Determine the (X, Y) coordinate at the center of the cell enclosing the given text.  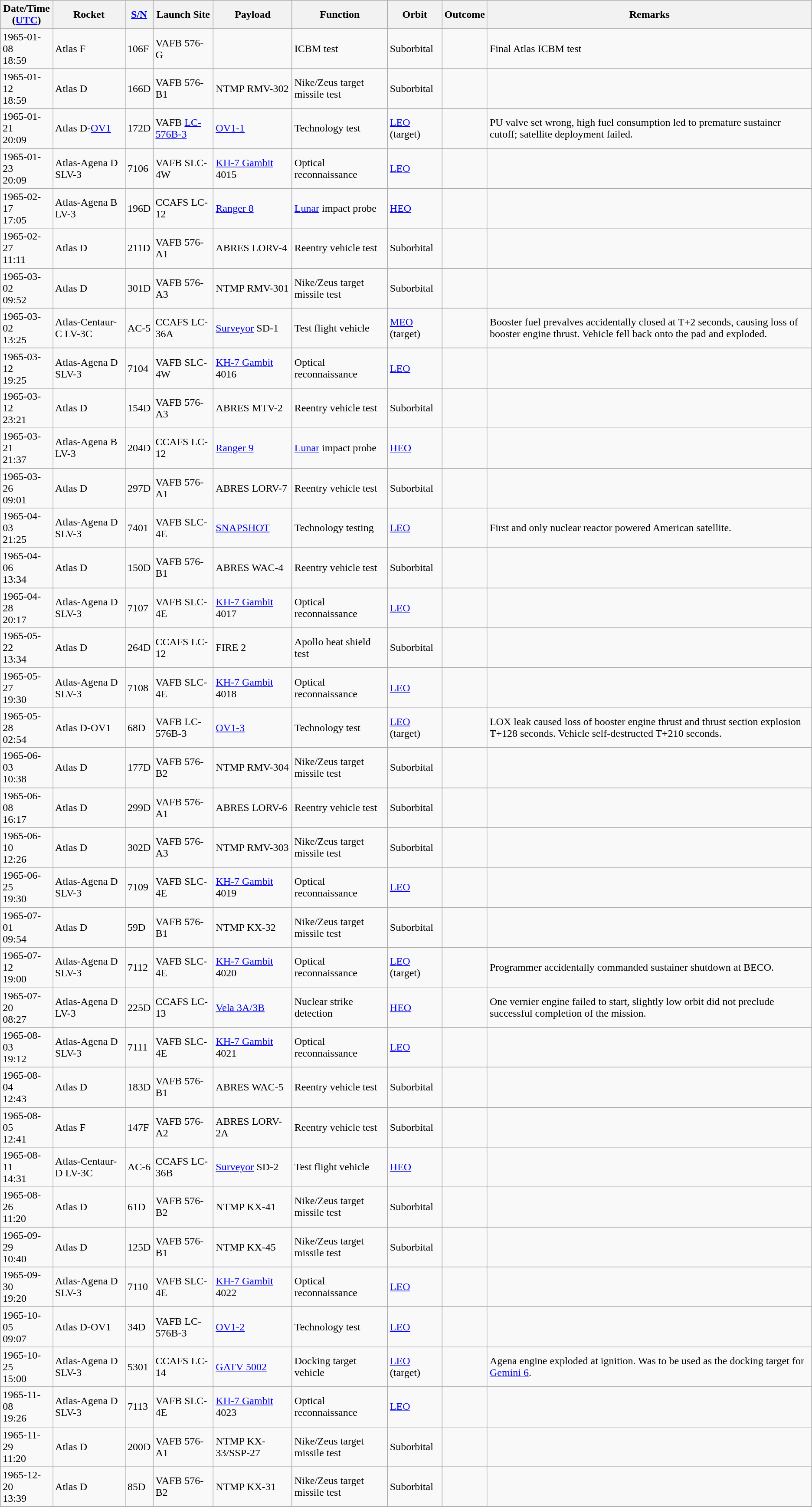
1965-01-2120:09 (27, 128)
Docking target vehicle (340, 1367)
1965-04-0321:25 (27, 528)
1965-08-0319:12 (27, 1047)
ABRES MTV-2 (252, 408)
7104 (139, 368)
ABRES LORV-7 (252, 488)
150D (139, 568)
1965-11-2911:20 (27, 1447)
ABRES WAC-5 (252, 1087)
172D (139, 128)
34D (139, 1327)
KH-7 Gambit 4015 (252, 168)
196D (139, 208)
1965-10-0509:07 (27, 1327)
Nuclear strike detection (340, 1007)
1965-03-2609:01 (27, 488)
1965-12-2013:39 (27, 1487)
1965-09-2910:40 (27, 1247)
PU valve set wrong, high fuel consumption led to premature sustainer cutoff; satellite deployment failed. (649, 128)
1965-01-2320:09 (27, 168)
KH-7 Gambit 4016 (252, 368)
7108 (139, 688)
MEO (target) (415, 328)
1965-03-0209:52 (27, 288)
CCAFS LC-13 (183, 1007)
KH-7 Gambit 4023 (252, 1407)
NTMP KX-41 (252, 1207)
FIRE 2 (252, 648)
AC-6 (139, 1167)
OV1-3 (252, 728)
154D (139, 408)
1965-05-2719:30 (27, 688)
OV1-1 (252, 128)
7110 (139, 1287)
7111 (139, 1047)
1965-01-0818:59 (27, 49)
1965-03-1219:25 (27, 368)
NTMP KX-45 (252, 1247)
Final Atlas ICBM test (649, 49)
1965-11-0819:26 (27, 1407)
S/N (139, 15)
Rocket (89, 15)
1965-02-2711:11 (27, 248)
LOX leak caused loss of booster engine thrust and thrust section explosion T+128 seconds. Vehicle self-destructed T+210 seconds. (649, 728)
Launch Site (183, 15)
1965-01-1218:59 (27, 89)
KH-7 Gambit 4021 (252, 1047)
200D (139, 1447)
One vernier engine failed to start, slightly low orbit did not preclude successful completion of the mission. (649, 1007)
Date/Time(UTC) (27, 15)
85D (139, 1487)
Remarks (649, 15)
5301 (139, 1367)
NTMP KX-31 (252, 1487)
166D (139, 89)
ABRES LORV-2A (252, 1127)
KH-7 Gambit 4018 (252, 688)
301D (139, 288)
1965-04-2820:17 (27, 608)
Outcome (465, 15)
NTMP RMV-301 (252, 288)
Atlas-Agena D LV-3 (89, 1007)
ABRES WAC-4 (252, 568)
Technology testing (340, 528)
302D (139, 847)
1965-06-1012:26 (27, 847)
1965-07-0109:54 (27, 927)
1965-06-0310:38 (27, 768)
NTMP RMV-303 (252, 847)
147F (139, 1127)
Ranger 8 (252, 208)
Agena engine exploded at ignition. Was to be used as the docking target for Gemini 6. (649, 1367)
Payload (252, 15)
SNAPSHOT (252, 528)
7112 (139, 967)
ABRES LORV-6 (252, 808)
1965-08-0412:43 (27, 1087)
NTMP RMV-304 (252, 768)
Orbit (415, 15)
NTMP KX-32 (252, 927)
183D (139, 1087)
1965-08-1114:31 (27, 1167)
1965-03-2121:37 (27, 448)
VAFB 576-A2 (183, 1127)
211D (139, 248)
7107 (139, 608)
CCAFS LC-14 (183, 1367)
First and only nuclear reactor powered American satellite. (649, 528)
264D (139, 648)
Vela 3A/3B (252, 1007)
125D (139, 1247)
7109 (139, 887)
1965-08-2611:20 (27, 1207)
1965-08-0512:41 (27, 1127)
1965-05-2213:34 (27, 648)
ABRES LORV-4 (252, 248)
VAFB 576-G (183, 49)
KH-7 Gambit 4020 (252, 967)
OV1-2 (252, 1327)
GATV 5002 (252, 1367)
299D (139, 808)
CCAFS LC-36A (183, 328)
Ranger 9 (252, 448)
KH-7 Gambit 4022 (252, 1287)
7106 (139, 168)
225D (139, 1007)
ICBM test (340, 49)
1965-03-0213:25 (27, 328)
1965-06-2519:30 (27, 887)
Surveyor SD-2 (252, 1167)
1965-03-1223:21 (27, 408)
7401 (139, 528)
7113 (139, 1407)
204D (139, 448)
1965-04-0613:34 (27, 568)
NTMP RMV-302 (252, 89)
1965-06-0816:17 (27, 808)
Apollo heat shield test (340, 648)
1965-07-1219:00 (27, 967)
297D (139, 488)
106F (139, 49)
59D (139, 927)
Surveyor SD-1 (252, 328)
AC-5 (139, 328)
NTMP KX-33/SSP-27 (252, 1447)
61D (139, 1207)
1965-09-3019:20 (27, 1287)
1965-10-2515:00 (27, 1367)
Booster fuel prevalves accidentally closed at T+2 seconds, causing loss of booster engine thrust. Vehicle fell back onto the pad and exploded. (649, 328)
1965-02-1717:05 (27, 208)
CCAFS LC-36B (183, 1167)
177D (139, 768)
Programmer accidentally commanded sustainer shutdown at BECO. (649, 967)
KH-7 Gambit 4017 (252, 608)
1965-05-2802:54 (27, 728)
1965-07-2008:27 (27, 1007)
68D (139, 728)
KH-7 Gambit 4019 (252, 887)
Atlas-Centaur-C LV-3C (89, 328)
Atlas-Centaur-D LV-3C (89, 1167)
Function (340, 15)
